Search for the cell housing the specified text and yield its [x, y] center coordinate. 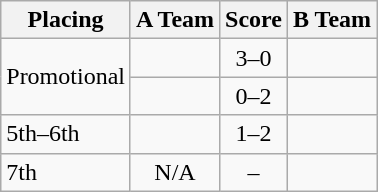
A Team [174, 20]
3–0 [254, 58]
N/A [174, 172]
Promotional [66, 77]
B Team [332, 20]
1–2 [254, 134]
– [254, 172]
7th [66, 172]
0–2 [254, 96]
5th–6th [66, 134]
Score [254, 20]
Placing [66, 20]
